Determine the [X, Y] coordinate at the center of the cell enclosing the given text.  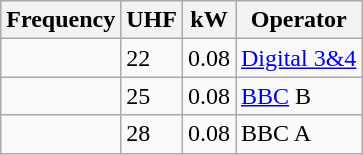
kW [208, 20]
Frequency [61, 20]
28 [152, 134]
Digital 3&4 [299, 58]
22 [152, 58]
BBC B [299, 96]
25 [152, 96]
BBC A [299, 134]
UHF [152, 20]
Operator [299, 20]
